Provide the (x, y) coordinate of the cell's center where the given text is located.  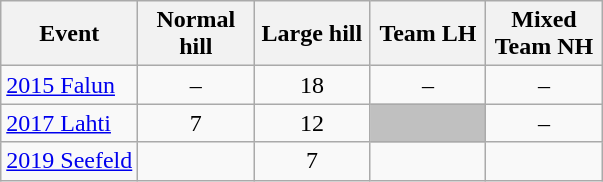
Team LH (428, 34)
Mixed Team NH (544, 34)
Normal hill (196, 34)
2019 Seefeld (70, 161)
2017 Lahti (70, 123)
Event (70, 34)
2015 Falun (70, 85)
Large hill (312, 34)
18 (312, 85)
12 (312, 123)
